Find where the given text appears and provide that cell's center as [X, Y] coordinate. 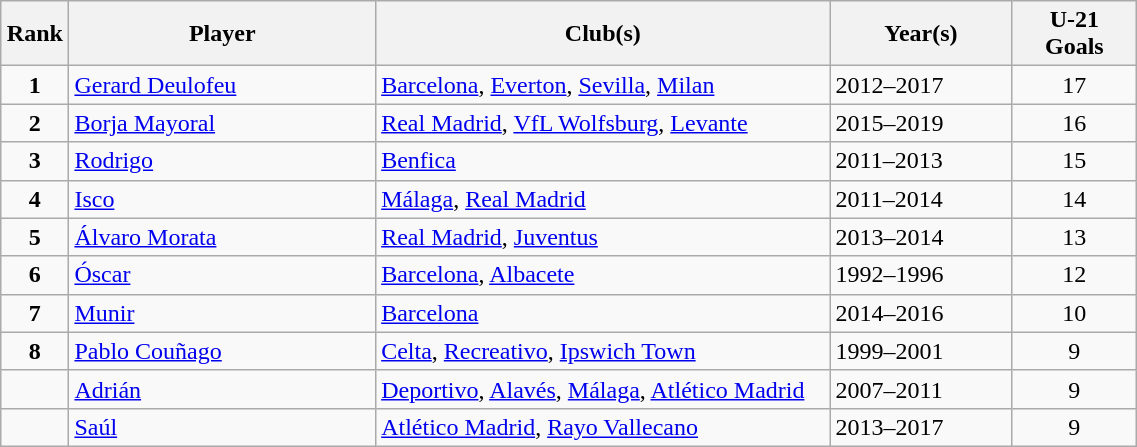
17 [1074, 85]
Saúl [222, 427]
6 [35, 275]
2013–2014 [921, 237]
15 [1074, 161]
Club(s) [603, 34]
Borja Mayoral [222, 123]
Munir [222, 313]
7 [35, 313]
Pablo Couñago [222, 351]
Celta, Recreativo, Ipswich Town [603, 351]
1 [35, 85]
Year(s) [921, 34]
3 [35, 161]
Gerard Deulofeu [222, 85]
Real Madrid, VfL Wolfsburg, Levante [603, 123]
10 [1074, 313]
1999–2001 [921, 351]
2015–2019 [921, 123]
Barcelona, Everton, Sevilla, Milan [603, 85]
Atlético Madrid, Rayo Vallecano [603, 427]
12 [1074, 275]
2007–2011 [921, 389]
4 [35, 199]
2011–2013 [921, 161]
2 [35, 123]
Isco [222, 199]
5 [35, 237]
Barcelona [603, 313]
Óscar [222, 275]
Real Madrid, Juventus [603, 237]
Player [222, 34]
Málaga, Real Madrid [603, 199]
Álvaro Morata [222, 237]
1992–1996 [921, 275]
2014–2016 [921, 313]
Adrián [222, 389]
8 [35, 351]
Deportivo, Alavés, Málaga, Atlético Madrid [603, 389]
2013–2017 [921, 427]
16 [1074, 123]
2011–2014 [921, 199]
Rank [35, 34]
2012–2017 [921, 85]
Barcelona, Albacete [603, 275]
U-21 Goals [1074, 34]
14 [1074, 199]
13 [1074, 237]
Rodrigo [222, 161]
Benfica [603, 161]
